Find where the given text appears and provide that cell's center as [X, Y] coordinate. 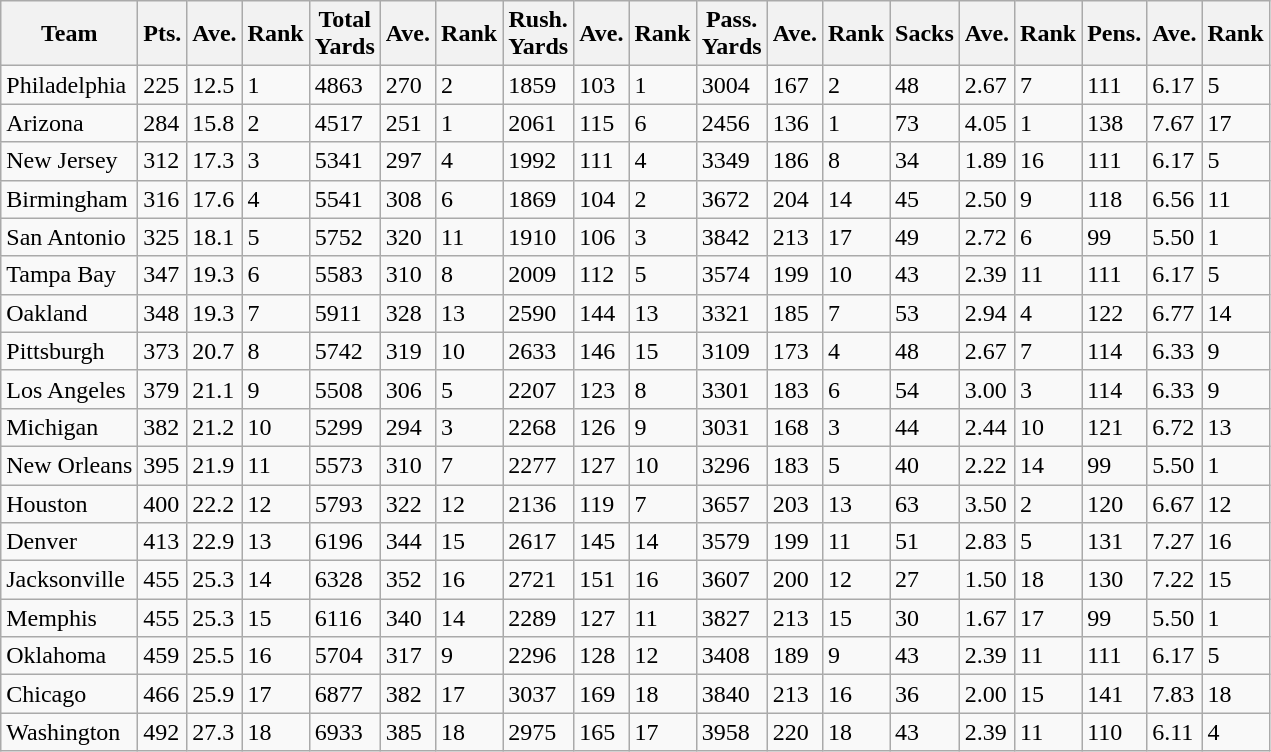
49 [925, 237]
22.9 [214, 542]
138 [1114, 123]
189 [794, 656]
45 [925, 199]
328 [408, 313]
2617 [538, 542]
Pens. [1114, 34]
2721 [538, 580]
151 [602, 580]
122 [1114, 313]
146 [602, 351]
141 [1114, 694]
44 [925, 427]
1.67 [986, 618]
144 [602, 313]
2.50 [986, 199]
6328 [344, 580]
Rush.Yards [538, 34]
6933 [344, 732]
3296 [732, 465]
373 [162, 351]
1.50 [986, 580]
466 [162, 694]
2061 [538, 123]
2.22 [986, 465]
186 [794, 161]
Oklahoma [70, 656]
3004 [732, 85]
7.22 [1174, 580]
7.67 [1174, 123]
5583 [344, 275]
5541 [344, 199]
21.9 [214, 465]
25.5 [214, 656]
27 [925, 580]
2.72 [986, 237]
2268 [538, 427]
1869 [538, 199]
2633 [538, 351]
128 [602, 656]
308 [408, 199]
4.05 [986, 123]
395 [162, 465]
348 [162, 313]
5742 [344, 351]
3574 [732, 275]
3579 [732, 542]
Pts. [162, 34]
Washington [70, 732]
Denver [70, 542]
413 [162, 542]
145 [602, 542]
2590 [538, 313]
294 [408, 427]
27.3 [214, 732]
118 [1114, 199]
6.72 [1174, 427]
3842 [732, 237]
New Jersey [70, 161]
3321 [732, 313]
131 [1114, 542]
4863 [344, 85]
352 [408, 580]
36 [925, 694]
306 [408, 389]
34 [925, 161]
325 [162, 237]
2.00 [986, 694]
22.2 [214, 503]
103 [602, 85]
136 [794, 123]
106 [602, 237]
12.5 [214, 85]
120 [1114, 503]
119 [602, 503]
2456 [732, 123]
6.77 [1174, 313]
73 [925, 123]
110 [1114, 732]
7.83 [1174, 694]
15.8 [214, 123]
126 [602, 427]
2289 [538, 618]
322 [408, 503]
165 [602, 732]
63 [925, 503]
2.44 [986, 427]
54 [925, 389]
2975 [538, 732]
Houston [70, 503]
1910 [538, 237]
6877 [344, 694]
21.1 [214, 389]
251 [408, 123]
Los Angeles [70, 389]
319 [408, 351]
5299 [344, 427]
459 [162, 656]
312 [162, 161]
20.7 [214, 351]
6.56 [1174, 199]
3408 [732, 656]
53 [925, 313]
104 [602, 199]
385 [408, 732]
Pittsburgh [70, 351]
3827 [732, 618]
3109 [732, 351]
3301 [732, 389]
284 [162, 123]
3840 [732, 694]
3031 [732, 427]
173 [794, 351]
5752 [344, 237]
2277 [538, 465]
400 [162, 503]
40 [925, 465]
Oakland [70, 313]
344 [408, 542]
6116 [344, 618]
2207 [538, 389]
270 [408, 85]
200 [794, 580]
6.67 [1174, 503]
2296 [538, 656]
1859 [538, 85]
3657 [732, 503]
2.83 [986, 542]
Birmingham [70, 199]
6196 [344, 542]
5911 [344, 313]
5704 [344, 656]
123 [602, 389]
San Antonio [70, 237]
51 [925, 542]
21.2 [214, 427]
112 [602, 275]
316 [162, 199]
5508 [344, 389]
317 [408, 656]
New Orleans [70, 465]
3.00 [986, 389]
5793 [344, 503]
17.3 [214, 161]
203 [794, 503]
2.94 [986, 313]
2009 [538, 275]
121 [1114, 427]
204 [794, 199]
492 [162, 732]
Sacks [925, 34]
169 [602, 694]
3958 [732, 732]
25.9 [214, 694]
115 [602, 123]
1.89 [986, 161]
130 [1114, 580]
340 [408, 618]
Michigan [70, 427]
3672 [732, 199]
3.50 [986, 503]
297 [408, 161]
225 [162, 85]
17.6 [214, 199]
Chicago [70, 694]
3349 [732, 161]
Tampa Bay [70, 275]
Arizona [70, 123]
347 [162, 275]
Pass.Yards [732, 34]
7.27 [1174, 542]
30 [925, 618]
167 [794, 85]
18.1 [214, 237]
4517 [344, 123]
Jacksonville [70, 580]
6.11 [1174, 732]
Memphis [70, 618]
168 [794, 427]
1992 [538, 161]
Team [70, 34]
3607 [732, 580]
3037 [538, 694]
Philadelphia [70, 85]
TotalYards [344, 34]
185 [794, 313]
220 [794, 732]
379 [162, 389]
320 [408, 237]
2136 [538, 503]
5341 [344, 161]
5573 [344, 465]
